Search for the cell housing the specified text and yield its [X, Y] center coordinate. 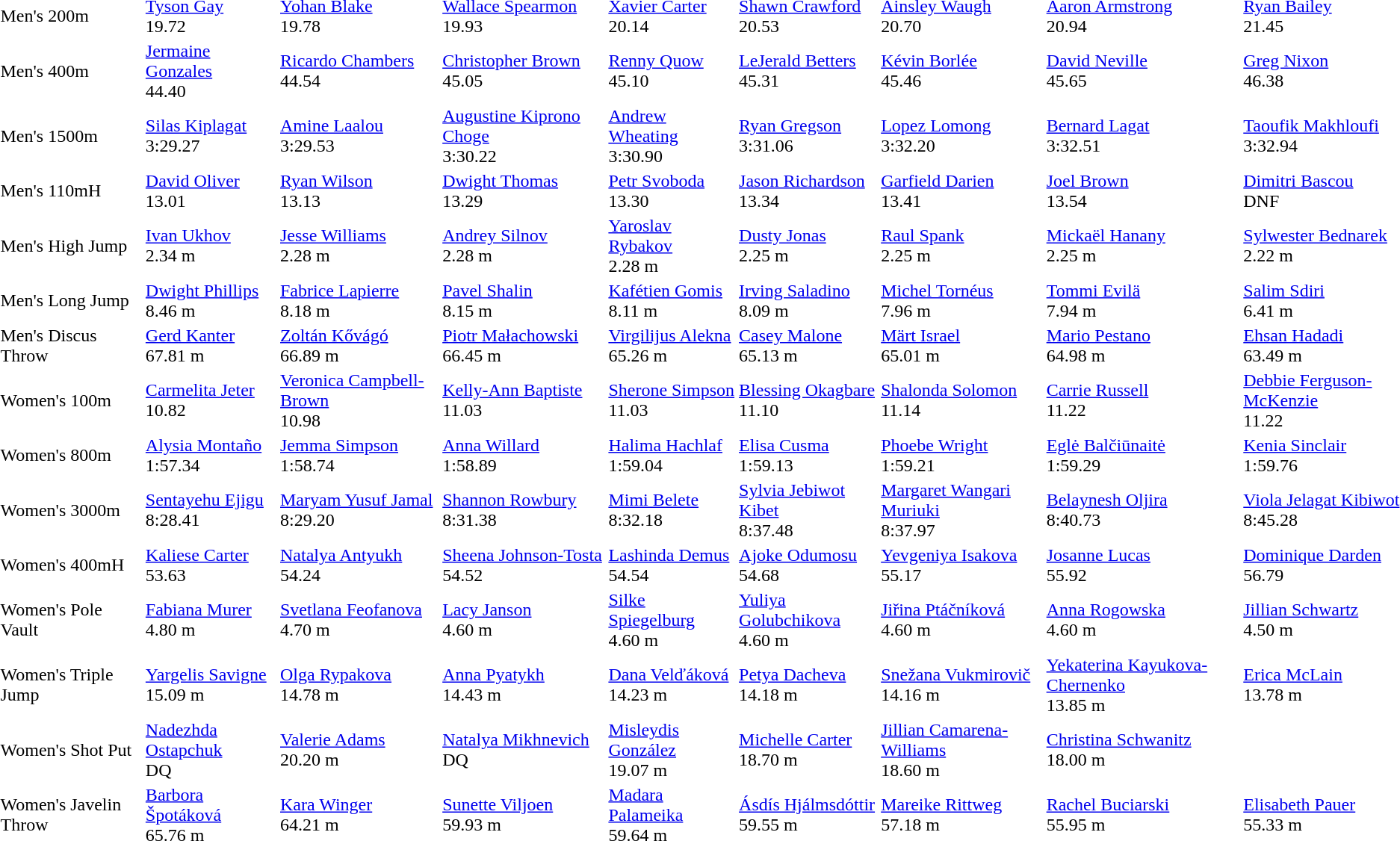
Sylvia Jebiwot Kibet 8:37.48 [808, 510]
Anna Rogowska 4.60 m [1143, 620]
Fabiana Murer 4.80 m [211, 620]
Ajoke Odumosu 54.68 [808, 565]
Casey Malone 65.13 m [808, 345]
Andrew Wheating 3:30.90 [672, 136]
Fabrice Lapierre 8.18 m [359, 300]
Elisa Cusma 1:59.13 [808, 456]
Nadezhda Ostapchuk DQ [211, 750]
Lashinda Demus 54.54 [672, 565]
Alysia Montaño 1:57.34 [211, 456]
Yargelis Savigne 15.09 m [211, 685]
Mickaël Hanany 2.25 m [1143, 246]
Christopher Brown 45.05 [523, 71]
Kévin Borlée 45.46 [961, 71]
Kelly-Ann Baptiste 11.03 [523, 400]
Snežana Vukmirovič 14.16 m [961, 685]
Phoebe Wright 1:59.21 [961, 456]
Maryam Yusuf Jamal 8:29.20 [359, 510]
Märt Israel 65.01 m [961, 345]
Jermaine Gonzales 44.40 [211, 71]
Dusty Jonas 2.25 m [808, 246]
Eglė Balčiūnaitė 1:59.29 [1143, 456]
Ryan Gregson 3:31.06 [808, 136]
Jiřina Ptáčníková 4.60 m [961, 620]
Dwight Thomas 13.29 [523, 191]
Andrey Silnov 2.28 m [523, 246]
Olga Rypakova 14.78 m [359, 685]
Anna Willard 1:58.89 [523, 456]
Amine Laalou 3:29.53 [359, 136]
Joel Brown 13.54 [1143, 191]
Irving Saladino 8.09 m [808, 300]
Virgilijus Alekna 65.26 m [672, 345]
Jemma Simpson 1:58.74 [359, 456]
Anna Pyatykh 14.43 m [523, 685]
Mario Pestano 64.98 m [1143, 345]
Dana Velďáková 14.23 m [672, 685]
Ricardo Chambers 44.54 [359, 71]
Kaliese Carter 53.63 [211, 565]
Augustine Kiprono Choge 3:30.22 [523, 136]
Natalya Antyukh 54.24 [359, 565]
Lacy Janson 4.60 m [523, 620]
Yaroslav Rybakov 2.28 m [672, 246]
Bernard Lagat 3:32.51 [1143, 136]
Piotr Małachowski 66.45 m [523, 345]
Yekaterina Kayukova-Chernenko 13.85 m [1143, 685]
Christina Schwanitz 18.00 m [1143, 750]
Petr Svoboda 13.30 [672, 191]
Renny Quow 45.10 [672, 71]
LeJerald Betters 45.31 [808, 71]
Zoltán Kővágó 66.89 m [359, 345]
Sherone Simpson 11.03 [672, 400]
Ryan Wilson 13.13 [359, 191]
Michel Tornéus 7.96 m [961, 300]
Svetlana Feofanova 4.70 m [359, 620]
Lopez Lomong 3:32.20 [961, 136]
Margaret Wangari Muriuki 8:37.97 [961, 510]
Shannon Rowbury 8:31.38 [523, 510]
Jesse Williams 2.28 m [359, 246]
Gerd Kanter 67.81 m [211, 345]
Halima Hachlaf 1:59.04 [672, 456]
Pavel Shalin 8.15 m [523, 300]
David Neville 45.65 [1143, 71]
Michelle Carter 18.70 m [808, 750]
Blessing Okagbare 11.10 [808, 400]
Dwight Phillips 8.46 m [211, 300]
Jason Richardson 13.34 [808, 191]
Misleydis González 19.07 m [672, 750]
Veronica Campbell-Brown 10.98 [359, 400]
Garfield Darien 13.41 [961, 191]
Mimi Belete 8:32.18 [672, 510]
Tommi Evilä 7.94 m [1143, 300]
Carmelita Jeter 10.82 [211, 400]
Sentayehu Ejigu 8:28.41 [211, 510]
Valerie Adams 20.20 m [359, 750]
Yevgeniya Isakova 55.17 [961, 565]
Petya Dacheva 14.18 m [808, 685]
Kafétien Gomis 8.11 m [672, 300]
Belaynesh Oljira 8:40.73 [1143, 510]
Josanne Lucas 55.92 [1143, 565]
Carrie Russell 11.22 [1143, 400]
Raul Spank 2.25 m [961, 246]
Ivan Ukhov 2.34 m [211, 246]
David Oliver 13.01 [211, 191]
Silas Kiplagat 3:29.27 [211, 136]
Sheena Johnson-Tosta 54.52 [523, 565]
Silke Spiegelburg 4.60 m [672, 620]
Yuliya Golubchikova 4.60 m [808, 620]
Shalonda Solomon 11.14 [961, 400]
Natalya Mikhnevich DQ [523, 750]
Jillian Camarena-Williams 18.60 m [961, 750]
